Scan for the cell matching the given text and deliver its (X, Y) coordinate at center. 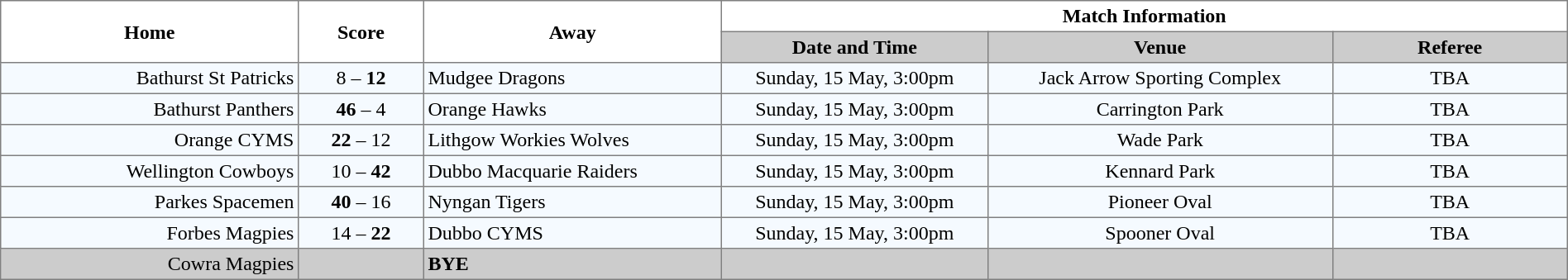
Bathurst Panthers (150, 109)
Pioneer Oval (1159, 202)
Bathurst St Patricks (150, 78)
Wellington Cowboys (150, 171)
8 – 12 (361, 78)
Venue (1159, 47)
Away (572, 31)
Mudgee Dragons (572, 78)
Referee (1450, 47)
Spooner Oval (1159, 233)
Dubbo CYMS (572, 233)
Kennard Park (1159, 171)
40 – 16 (361, 202)
Orange CYMS (150, 140)
Parkes Spacemen (150, 202)
Lithgow Workies Wolves (572, 140)
Nyngan Tigers (572, 202)
10 – 42 (361, 171)
Wade Park (1159, 140)
BYE (572, 264)
Carrington Park (1159, 109)
Cowra Magpies (150, 264)
Orange Hawks (572, 109)
14 – 22 (361, 233)
Score (361, 31)
Forbes Magpies (150, 233)
Dubbo Macquarie Raiders (572, 171)
Jack Arrow Sporting Complex (1159, 78)
22 – 12 (361, 140)
Home (150, 31)
Date and Time (854, 47)
46 – 4 (361, 109)
Match Information (1145, 17)
